Capture the cell that displays the provided text and extract its (x, y) central coordinate. 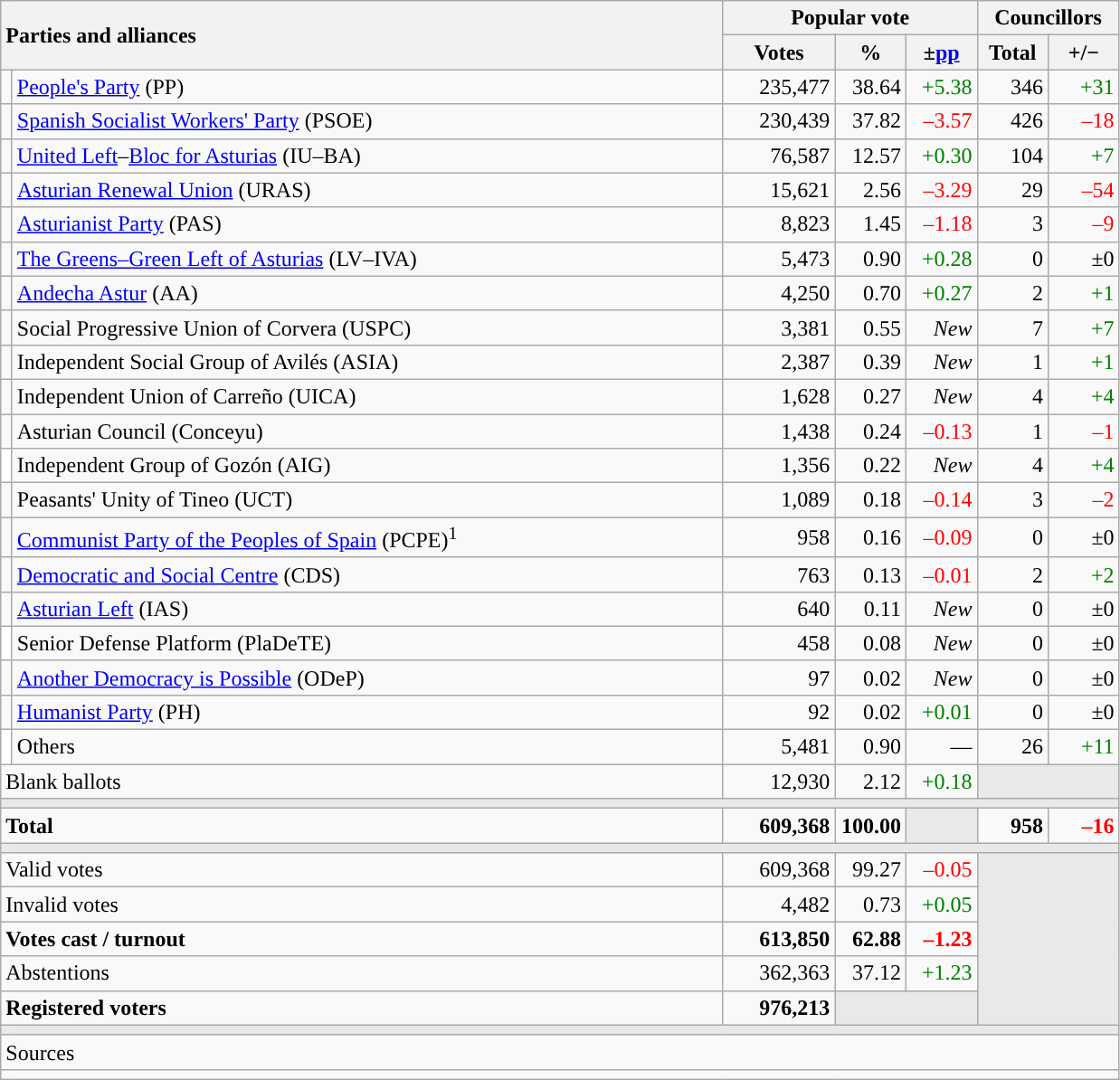
Asturian Council (Conceyu) (367, 431)
458 (779, 643)
12.57 (870, 156)
976,213 (779, 1008)
Popular vote (850, 18)
+5.38 (941, 87)
4,482 (779, 905)
26 (1013, 747)
0.16 (870, 537)
–0.09 (941, 537)
Abstentions (362, 973)
+0.18 (941, 782)
–0.05 (941, 870)
5,481 (779, 747)
Senior Defense Platform (PlaDeTE) (367, 643)
–1.23 (941, 939)
Votes (779, 52)
230,439 (779, 121)
29 (1013, 190)
+0.27 (941, 293)
+0.05 (941, 905)
0.70 (870, 293)
235,477 (779, 87)
Peasants' Unity of Tineo (UCT) (367, 500)
640 (779, 609)
–16 (1084, 826)
426 (1013, 121)
0.11 (870, 609)
+1.23 (941, 973)
0.22 (870, 466)
Democratic and Social Centre (CDS) (367, 574)
38.64 (870, 87)
2.12 (870, 782)
People's Party (PP) (367, 87)
Asturianist Party (PAS) (367, 224)
62.88 (870, 939)
1,438 (779, 431)
763 (779, 574)
–1 (1084, 431)
+/− (1084, 52)
97 (779, 677)
Registered voters (362, 1008)
–0.01 (941, 574)
3,381 (779, 327)
37.82 (870, 121)
15,621 (779, 190)
0.08 (870, 643)
0.27 (870, 396)
Independent Group of Gozón (AIG) (367, 466)
Asturian Renewal Union (URAS) (367, 190)
Another Democracy is Possible (ODeP) (367, 677)
United Left–Bloc for Asturias (IU–BA) (367, 156)
0.73 (870, 905)
613,850 (779, 939)
–54 (1084, 190)
5,473 (779, 259)
76,587 (779, 156)
Asturian Left (IAS) (367, 609)
0.39 (870, 362)
Votes cast / turnout (362, 939)
Independent Union of Carreño (UICA) (367, 396)
Others (367, 747)
–9 (1084, 224)
–3.29 (941, 190)
The Greens–Green Left of Asturias (LV–IVA) (367, 259)
Invalid votes (362, 905)
Sources (560, 1052)
Andecha Astur (AA) (367, 293)
0.18 (870, 500)
Valid votes (362, 870)
Councillors (1048, 18)
+11 (1084, 747)
–2 (1084, 500)
99.27 (870, 870)
2,387 (779, 362)
+2 (1084, 574)
Humanist Party (PH) (367, 712)
Parties and alliances (362, 35)
Blank ballots (362, 782)
Social Progressive Union of Corvera (USPC) (367, 327)
±pp (941, 52)
104 (1013, 156)
–0.14 (941, 500)
92 (779, 712)
Communist Party of the Peoples of Spain (PCPE)1 (367, 537)
0.24 (870, 431)
–3.57 (941, 121)
4,250 (779, 293)
37.12 (870, 973)
Spanish Socialist Workers' Party (PSOE) (367, 121)
1.45 (870, 224)
–18 (1084, 121)
2.56 (870, 190)
0.13 (870, 574)
7 (1013, 327)
1,089 (779, 500)
100.00 (870, 826)
0.55 (870, 327)
–1.18 (941, 224)
8,823 (779, 224)
362,363 (779, 973)
+0.01 (941, 712)
+0.30 (941, 156)
+31 (1084, 87)
1,356 (779, 466)
— (941, 747)
12,930 (779, 782)
+0.28 (941, 259)
–0.13 (941, 431)
1,628 (779, 396)
Independent Social Group of Avilés (ASIA) (367, 362)
% (870, 52)
346 (1013, 87)
